Extract the [X, Y] coordinate from the center of the cell holding the provided text.  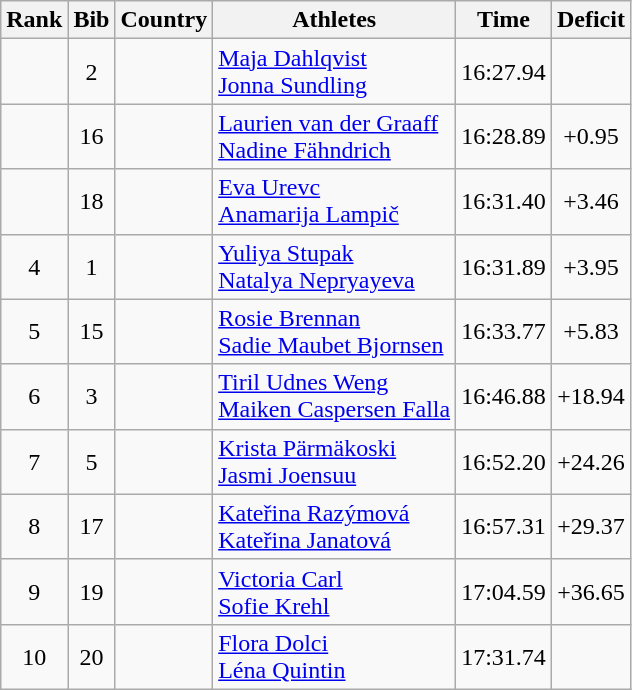
16 [92, 136]
Country [164, 20]
+5.83 [590, 332]
Eva UrevcAnamarija Lampič [334, 202]
19 [92, 592]
2 [92, 72]
9 [34, 592]
1 [92, 266]
16:52.20 [504, 462]
Yuliya StupakNatalya Nepryayeva [334, 266]
18 [92, 202]
Victoria CarlSofie Krehl [334, 592]
Laurien van der GraaffNadine Fähndrich [334, 136]
+36.65 [590, 592]
6 [34, 396]
+24.26 [590, 462]
+18.94 [590, 396]
16:31.89 [504, 266]
17 [92, 526]
+3.95 [590, 266]
3 [92, 396]
+3.46 [590, 202]
16:33.77 [504, 332]
Tiril Udnes WengMaiken Caspersen Falla [334, 396]
17:04.59 [504, 592]
Krista PärmäkoskiJasmi Joensuu [334, 462]
17:31.74 [504, 656]
16:31.40 [504, 202]
16:46.88 [504, 396]
20 [92, 656]
Athletes [334, 20]
Deficit [590, 20]
10 [34, 656]
16:28.89 [504, 136]
Flora DolciLéna Quintin [334, 656]
7 [34, 462]
16:27.94 [504, 72]
Rosie BrennanSadie Maubet Bjornsen [334, 332]
15 [92, 332]
Kateřina RazýmováKateřina Janatová [334, 526]
Time [504, 20]
4 [34, 266]
Rank [34, 20]
+29.37 [590, 526]
Maja DahlqvistJonna Sundling [334, 72]
Bib [92, 20]
16:57.31 [504, 526]
8 [34, 526]
+0.95 [590, 136]
